Extract the [x, y] coordinate from the center of the cell holding the provided text.  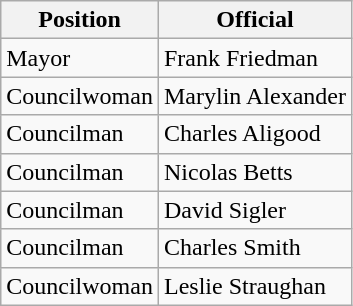
Leslie Straughan [254, 286]
Frank Friedman [254, 58]
Charles Aligood [254, 134]
Official [254, 20]
Charles Smith [254, 248]
Marylin Alexander [254, 96]
Nicolas Betts [254, 172]
Mayor [80, 58]
Position [80, 20]
David Sigler [254, 210]
